Scan for the cell matching the given text and deliver its (x, y) coordinate at center. 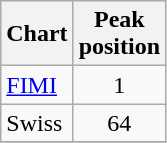
FIMI (37, 85)
Chart (37, 34)
Peakposition (119, 34)
Swiss (37, 123)
64 (119, 123)
1 (119, 85)
